Determine the (X, Y) coordinate at the center of the cell enclosing the given text.  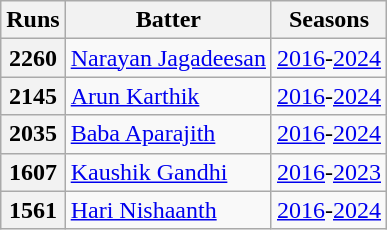
Narayan Jagadeesan (168, 58)
Batter (168, 20)
Arun Karthik (168, 96)
2035 (33, 134)
Kaushik Gandhi (168, 172)
Seasons (328, 20)
2260 (33, 58)
Hari Nishaanth (168, 210)
Baba Aparajith (168, 134)
Runs (33, 20)
1607 (33, 172)
1561 (33, 210)
2145 (33, 96)
2016-2023 (328, 172)
